Extract the [X, Y] coordinate from the center of the cell holding the provided text.  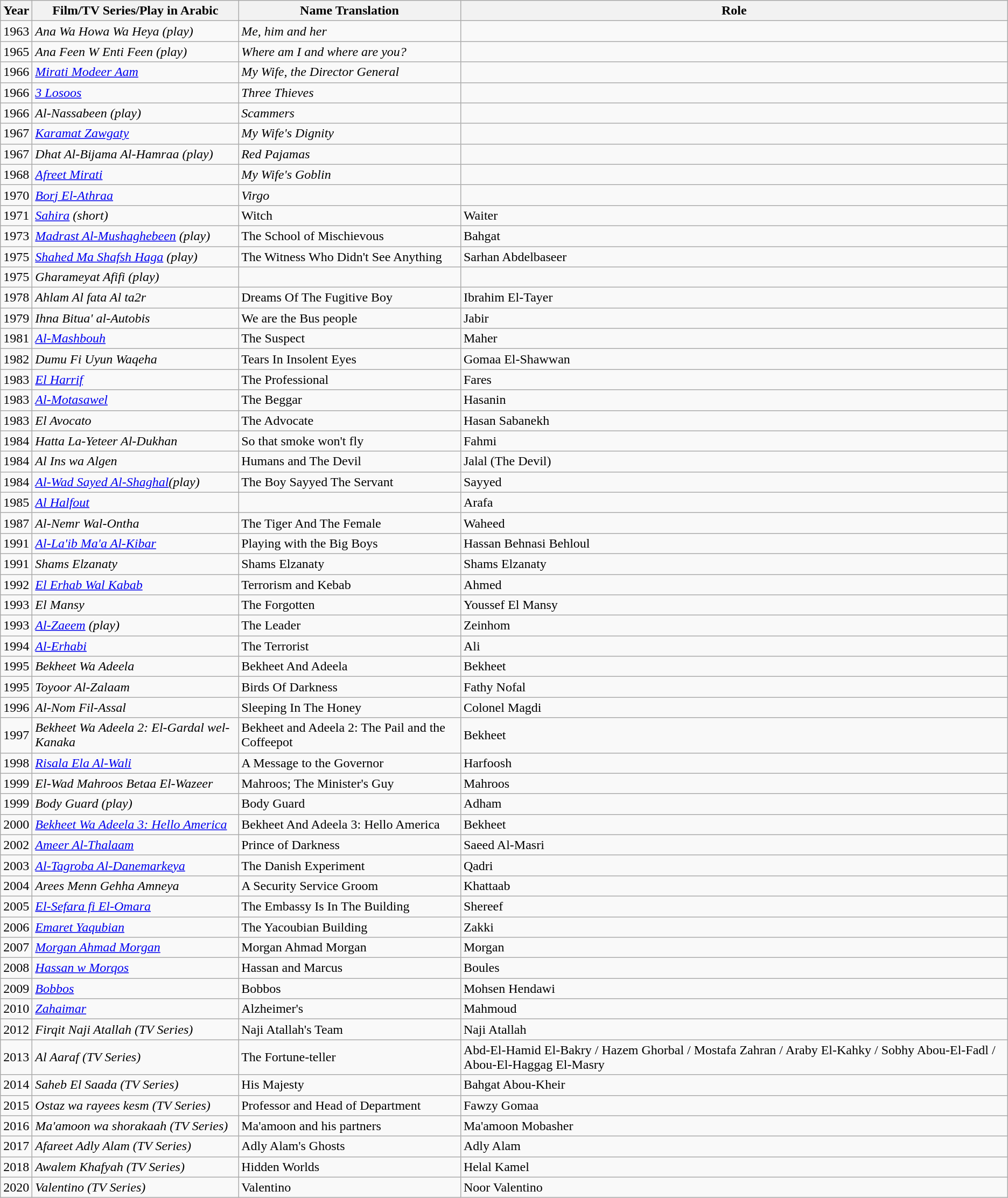
Three Thieves [350, 93]
Boules [734, 968]
2010 [16, 1009]
Fahmi [734, 441]
Afreet Mirati [136, 174]
Tears In Insolent Eyes [350, 359]
So that smoke won't fly [350, 441]
2004 [16, 886]
Body Guard (play) [136, 804]
My Wife, the Director General [350, 72]
Where am I and where are you? [350, 52]
Ahmed [734, 584]
Ahlam Al fata Al ta2r [136, 298]
Alzheimer's [350, 1009]
Al-Erhabi [136, 646]
El Avocato [136, 421]
Shahed Ma Shafsh Haga (play) [136, 257]
Al-Nemr Wal-Ontha [136, 523]
The Yacoubian Building [350, 927]
Sarhan Abdelbaseer [734, 257]
Waheed [734, 523]
Madrast Al-Mushaghebeen (play) [136, 236]
The Suspect [350, 339]
Al-Zaeem (play) [136, 626]
Al-Nassabeen (play) [136, 113]
1994 [16, 646]
Hasan Sabanekh [734, 421]
1979 [16, 318]
Youssef El Mansy [734, 605]
The Embassy Is In The Building [350, 906]
The Danish Experiment [350, 865]
3 Losoos [136, 93]
Valentino (TV Series) [136, 1187]
Mohsen Hendawi [734, 989]
Hasanin [734, 400]
Ostaz wa rayees kesm (TV Series) [136, 1105]
My Wife's Goblin [350, 174]
1982 [16, 359]
Year [16, 11]
Adham [734, 804]
Naji Atallah [734, 1029]
Shereef [734, 906]
Fares [734, 380]
Borj El-Athraa [136, 195]
1973 [16, 236]
Me, him and her [350, 31]
Mahroos; The Minister's Guy [350, 783]
Ma'amoon Mobasher [734, 1126]
2014 [16, 1085]
El Mansy [136, 605]
Maher [734, 339]
Hassan and Marcus [350, 968]
Adly Alam [734, 1146]
Dreams Of The Fugitive Boy [350, 298]
Al Ins wa Algen [136, 461]
Birds Of Darkness [350, 687]
Bekheet Wa Adeela 3: Hello America [136, 824]
Sayyed [734, 482]
Bekheet Wa Adeela 2: El-Gardal wel-Kanaka [136, 735]
1992 [16, 584]
My Wife's Dignity [350, 134]
1985 [16, 502]
1978 [16, 298]
Mahroos [734, 783]
Firqit Naji Atallah (TV Series) [136, 1029]
Harfoosh [734, 763]
Jabir [734, 318]
Ihna Bitua' al-Autobis [136, 318]
The Forgotten [350, 605]
Arafa [734, 502]
Ana Feen W Enti Feen (play) [136, 52]
El-Wad Mahroos Betaa El-Wazeer [136, 783]
The Professional [350, 380]
Morgan [734, 948]
Saeed Al-Masri [734, 845]
2015 [16, 1105]
The Tiger And The Female [350, 523]
Hidden Worlds [350, 1167]
Karamat Zawgaty [136, 134]
Afareet Adly Alam (TV Series) [136, 1146]
2002 [16, 845]
Bahgat [734, 236]
Saheb El Saada (TV Series) [136, 1085]
1997 [16, 735]
El Harrif [136, 380]
1965 [16, 52]
Risala Ela Al-Wali [136, 763]
The Leader [350, 626]
2008 [16, 968]
Khattaab [734, 886]
Terrorism and Kebab [350, 584]
1996 [16, 707]
Adly Alam's Ghosts [350, 1146]
We are the Bus people [350, 318]
1998 [16, 763]
Al Aaraf (TV Series) [136, 1057]
Arees Menn Gehha Amneya [136, 886]
A Message to the Governor [350, 763]
Red Pajamas [350, 154]
Colonel Magdi [734, 707]
Bekheet Wa Adeela [136, 667]
Jalal (The Devil) [734, 461]
Gharameyat Afifi (play) [136, 277]
Naji Atallah's Team [350, 1029]
Playing with the Big Boys [350, 543]
Ana Wa Howa Wa Heya (play) [136, 31]
Name Translation [350, 11]
Mahmoud [734, 1009]
Awalem Khafyah (TV Series) [136, 1167]
Fawzy Gomaa [734, 1105]
The Boy Sayyed The Servant [350, 482]
Al-Mashbouh [136, 339]
Hassan Behnasi Behloul [734, 543]
The Advocate [350, 421]
The Beggar [350, 400]
The Fortune-teller [350, 1057]
1968 [16, 174]
2006 [16, 927]
Humans and The Devil [350, 461]
Ma'amoon wa shorakaah (TV Series) [136, 1126]
Zeinhom [734, 626]
2020 [16, 1187]
El Erhab Wal Kabab [136, 584]
2013 [16, 1057]
1971 [16, 215]
2000 [16, 824]
A Security Service Groom [350, 886]
Al-Nom Fil-Assal [136, 707]
2018 [16, 1167]
Noor Valentino [734, 1187]
Gomaa El-Shawwan [734, 359]
Ali [734, 646]
Dhat Al-Bijama Al-Hamraa (play) [136, 154]
Zahaimar [136, 1009]
Sahira (short) [136, 215]
Prince of Darkness [350, 845]
Ibrahim El-Tayer [734, 298]
Witch [350, 215]
Ameer Al-Thalaam [136, 845]
Body Guard [350, 804]
Professor and Head of Department [350, 1105]
Bekheet and Adeela 2: The Pail and the Coffeepot [350, 735]
Bekheet And Adeela [350, 667]
Helal Kamel [734, 1167]
Scammers [350, 113]
2017 [16, 1146]
Toyoor Al-Zalaam [136, 687]
Al Halfout [136, 502]
Film/TV Series/Play in Arabic [136, 11]
The School of Mischievous [350, 236]
Al-Tagroba Al-Danemarkeya [136, 865]
Sleeping In The Honey [350, 707]
Waiter [734, 215]
1970 [16, 195]
1987 [16, 523]
1981 [16, 339]
2007 [16, 948]
El-Sefara fi El-Omara [136, 906]
Mirati Modeer Aam [136, 72]
Dumu Fi Uyun Waqeha [136, 359]
Al-La'ib Ma'a Al-Kibar [136, 543]
Bahgat Abou-Kheir [734, 1085]
2005 [16, 906]
Role [734, 11]
His Majesty [350, 1085]
2012 [16, 1029]
Hatta La-Yeteer Al-Dukhan [136, 441]
Fathy Nofal [734, 687]
The Terrorist [350, 646]
Qadri [734, 865]
2003 [16, 865]
Hassan w Morqos [136, 968]
Bekheet And Adeela 3: Hello America [350, 824]
1963 [16, 31]
Al-Motasawel [136, 400]
Virgo [350, 195]
Ma'amoon and his partners [350, 1126]
Al-Wad Sayed Al-Shaghal(play) [136, 482]
Valentino [350, 1187]
2016 [16, 1126]
2009 [16, 989]
Zakki [734, 927]
The Witness Who Didn't See Anything [350, 257]
Emaret Yaqubian [136, 927]
Abd-El-Hamid El-Bakry / Hazem Ghorbal / Mostafa Zahran / Araby El-Kahky / Sobhy Abou-El-Fadl / Abou-El-Haggag El-Masry [734, 1057]
